Search for the cell housing the specified text and yield its (x, y) center coordinate. 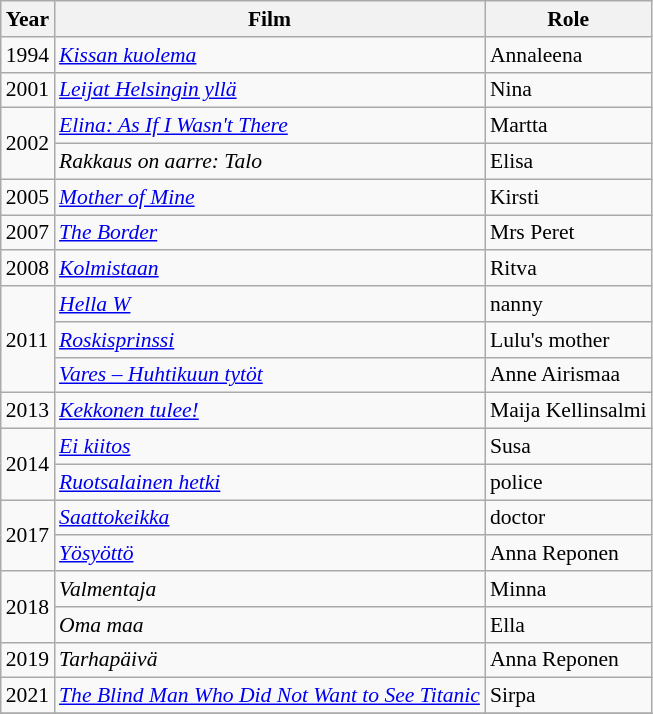
Ella (568, 625)
Mrs Peret (568, 233)
2005 (28, 197)
2021 (28, 696)
Sirpa (568, 696)
Film (270, 19)
Lulu's mother (568, 340)
2017 (28, 536)
2008 (28, 269)
Elisa (568, 162)
Year (28, 19)
Mother of Mine (270, 197)
Saattokeikka (270, 518)
Vares – Huhtikuun tytöt (270, 375)
Leijat Helsingin yllä (270, 90)
Valmentaja (270, 589)
doctor (568, 518)
The Border (270, 233)
Tarhapäivä (270, 660)
2013 (28, 411)
Kekkonen tulee! (270, 411)
Ruotsalainen hetki (270, 482)
Elina: As If I Wasn't There (270, 126)
nanny (568, 304)
Ritva (568, 269)
Martta (568, 126)
Kolmistaan (270, 269)
Minna (568, 589)
2019 (28, 660)
Susa (568, 447)
Nina (568, 90)
2014 (28, 464)
Hella W (270, 304)
Role (568, 19)
2001 (28, 90)
Yösyöttö (270, 554)
Anne Airismaa (568, 375)
1994 (28, 55)
2018 (28, 606)
Kirsti (568, 197)
Rakkaus on aarre: Talo (270, 162)
Maija Kellinsalmi (568, 411)
The Blind Man Who Did Not Want to See Titanic (270, 696)
2007 (28, 233)
Annaleena (568, 55)
2011 (28, 340)
Kissan kuolema (270, 55)
2002 (28, 144)
police (568, 482)
Ei kiitos (270, 447)
Oma maa (270, 625)
Roskisprinssi (270, 340)
